Locate the cell with the specified text and output its (x, y) center coordinate. 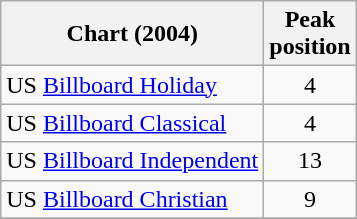
13 (310, 161)
US Billboard Christian (132, 199)
Chart (2004) (132, 34)
Peakposition (310, 34)
9 (310, 199)
US Billboard Independent (132, 161)
US Billboard Classical (132, 123)
US Billboard Holiday (132, 85)
